From the cell containing the given text, extract its center point as (X, Y) coordinate. 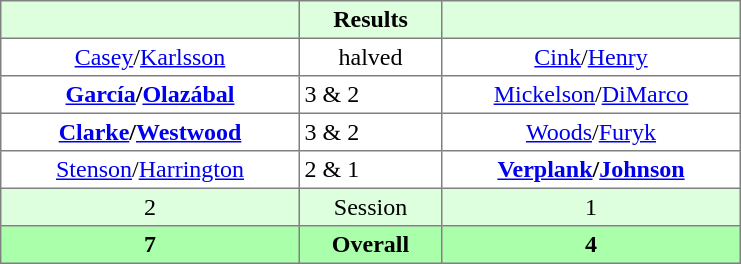
Results (370, 20)
Overall (370, 245)
2 (150, 207)
Woods/Furyk (591, 132)
Casey/Karlsson (150, 57)
7 (150, 245)
Verplank/Johnson (591, 170)
halved (370, 57)
1 (591, 207)
Session (370, 207)
Mickelson/DiMarco (591, 95)
Cink/Henry (591, 57)
4 (591, 245)
García/Olazábal (150, 95)
2 & 1 (370, 170)
Stenson/Harrington (150, 170)
Clarke/Westwood (150, 132)
